Return the [x, y] coordinate for the center point of the cell that contains the specified text.  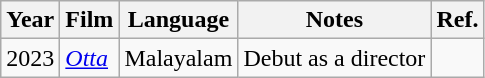
2023 [30, 58]
Year [30, 20]
Malayalam [178, 58]
Film [90, 20]
Ref. [458, 20]
Language [178, 20]
Otta [90, 58]
Debut as a director [334, 58]
Notes [334, 20]
